Locate the cell with the specified text and output its [X, Y] center coordinate. 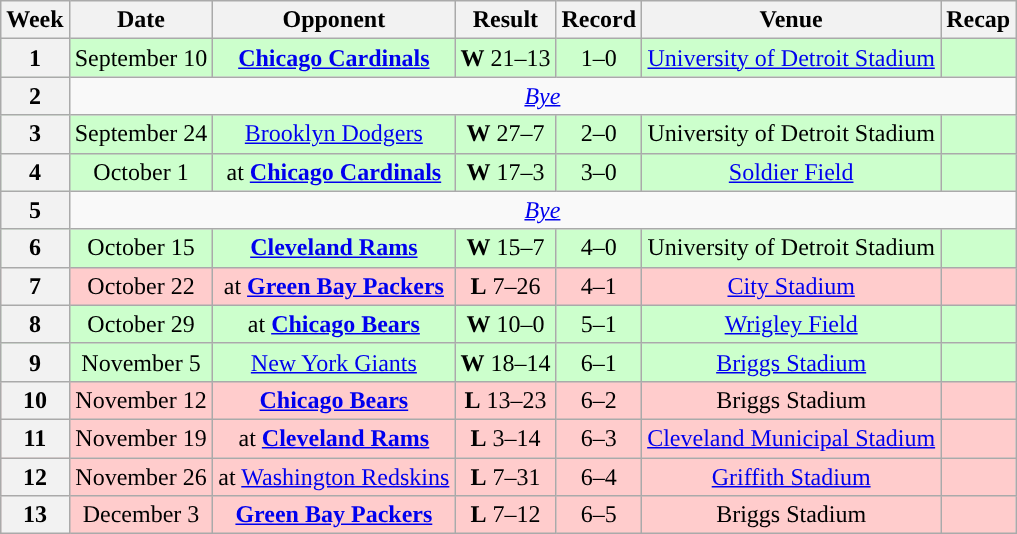
9 [35, 362]
Week [35, 20]
November 19 [141, 438]
L 13–23 [506, 400]
October 1 [141, 172]
2 [35, 96]
4 [35, 172]
6–5 [599, 515]
September 10 [141, 58]
6–2 [599, 400]
1–0 [599, 58]
Chicago Bears [334, 400]
W 27–7 [506, 134]
November 5 [141, 362]
5–1 [599, 324]
Griffith Stadium [792, 477]
13 [35, 515]
October 15 [141, 248]
Cleveland Municipal Stadium [792, 438]
Cleveland Rams [334, 248]
November 12 [141, 400]
December 3 [141, 515]
Date [141, 20]
at Cleveland Rams [334, 438]
Brooklyn Dodgers [334, 134]
New York Giants [334, 362]
W 18–14 [506, 362]
Soldier Field [792, 172]
6–3 [599, 438]
October 29 [141, 324]
at Washington Redskins [334, 477]
11 [35, 438]
2–0 [599, 134]
September 24 [141, 134]
L 7–31 [506, 477]
at Chicago Bears [334, 324]
October 22 [141, 286]
Recap [978, 20]
7 [35, 286]
W 10–0 [506, 324]
Green Bay Packers [334, 515]
at Chicago Cardinals [334, 172]
Result [506, 20]
L 7–26 [506, 286]
Venue [792, 20]
1 [35, 58]
3–0 [599, 172]
Record [599, 20]
at Green Bay Packers [334, 286]
W 15–7 [506, 248]
4–0 [599, 248]
W 17–3 [506, 172]
10 [35, 400]
W 21–13 [506, 58]
Chicago Cardinals [334, 58]
8 [35, 324]
12 [35, 477]
City Stadium [792, 286]
L 7–12 [506, 515]
4–1 [599, 286]
Wrigley Field [792, 324]
5 [35, 210]
6–4 [599, 477]
November 26 [141, 477]
Opponent [334, 20]
6–1 [599, 362]
6 [35, 248]
3 [35, 134]
L 3–14 [506, 438]
